Scan for the cell matching the given text and deliver its [X, Y] coordinate at center. 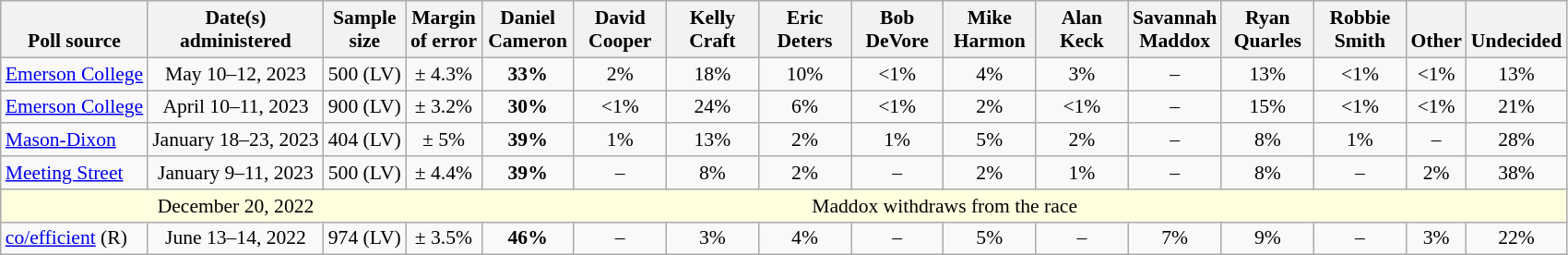
24% [712, 107]
RyanQuarles [1267, 30]
7% [1175, 238]
9% [1267, 238]
974 (LV) [365, 238]
December 20, 2022 [236, 206]
RobbieSmith [1360, 30]
KellyCraft [712, 30]
6% [804, 107]
DanielCameron [528, 30]
Poll source [74, 30]
38% [1516, 173]
SavannahMaddox [1175, 30]
33% [528, 74]
Undecided [1516, 30]
Marginof error [444, 30]
AlanKeck [1082, 30]
January 18–23, 2023 [236, 140]
404 (LV) [365, 140]
900 (LV) [365, 107]
15% [1267, 107]
June 13–14, 2022 [236, 238]
46% [528, 238]
DavidCooper [620, 30]
Date(s)administered [236, 30]
Meeting Street [74, 173]
May 10–12, 2023 [236, 74]
21% [1516, 107]
± 3.5% [444, 238]
co/efficient (R) [74, 238]
April 10–11, 2023 [236, 107]
± 5% [444, 140]
22% [1516, 238]
January 9–11, 2023 [236, 173]
Mason-Dixon [74, 140]
Samplesize [365, 30]
Maddox withdraws from the race [945, 206]
BobDeVore [897, 30]
± 4.3% [444, 74]
28% [1516, 140]
30% [528, 107]
EricDeters [804, 30]
18% [712, 74]
± 4.4% [444, 173]
10% [804, 74]
Other [1437, 30]
MikeHarmon [990, 30]
± 3.2% [444, 107]
